From the cell containing the given text, extract its center point as (x, y) coordinate. 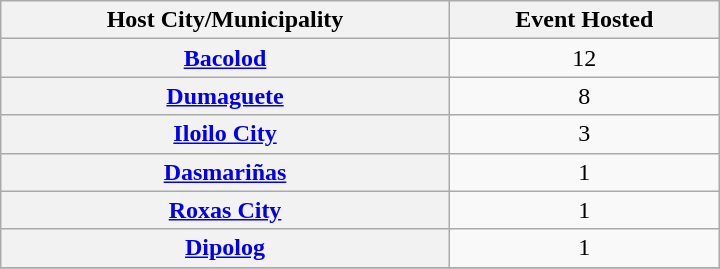
Host City/Municipality (226, 20)
Iloilo City (226, 134)
Dipolog (226, 248)
Dasmariñas (226, 172)
Roxas City (226, 210)
8 (584, 96)
12 (584, 58)
Bacolod (226, 58)
3 (584, 134)
Event Hosted (584, 20)
Dumaguete (226, 96)
